Output the (x, y) coordinate of the center of the cell containing the given text.  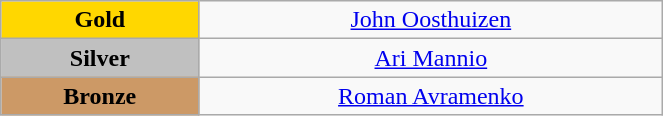
Silver (100, 58)
Ari Mannio (431, 58)
Roman Avramenko (431, 96)
Bronze (100, 96)
John Oosthuizen (431, 20)
Gold (100, 20)
